Locate the cell with the specified text and output its [x, y] center coordinate. 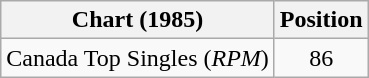
Chart (1985) [138, 20]
Canada Top Singles (RPM) [138, 58]
Position [321, 20]
86 [321, 58]
